Identify which cell holds the provided text, then report its (x, y) central coordinate. 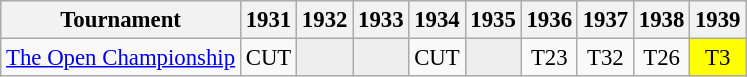
1936 (549, 20)
1938 (661, 20)
1939 (718, 20)
Tournament (121, 20)
1931 (268, 20)
1937 (605, 20)
1935 (493, 20)
1933 (381, 20)
T23 (549, 58)
T26 (661, 58)
1932 (325, 20)
1934 (437, 20)
T3 (718, 58)
T32 (605, 58)
The Open Championship (121, 58)
